Locate the cell with the specified text and output its (X, Y) center coordinate. 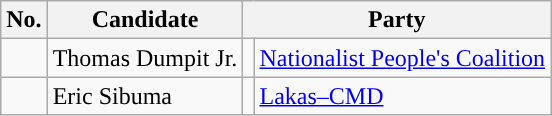
Thomas Dumpit Jr. (145, 58)
Eric Sibuma (145, 96)
Lakas–CMD (402, 96)
Party (397, 20)
Candidate (145, 20)
Nationalist People's Coalition (402, 58)
No. (24, 20)
